From the cell containing the given text, extract its center point as [x, y] coordinate. 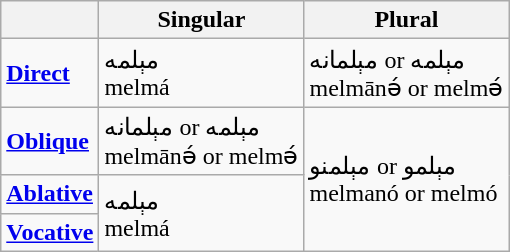
Singular [202, 20]
مېلمنو or مېلموmelmanó or melmó [406, 179]
Direct [50, 73]
Oblique [50, 141]
Plural [406, 20]
Vocative [50, 232]
Ablative [50, 194]
